Determine the [x, y] coordinate at the center of the cell enclosing the given text.  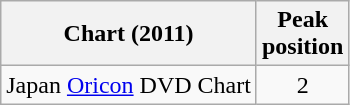
Chart (2011) [129, 34]
2 [302, 85]
Peakposition [302, 34]
Japan Oricon DVD Chart [129, 85]
